Capture the cell that displays the provided text and extract its [X, Y] central coordinate. 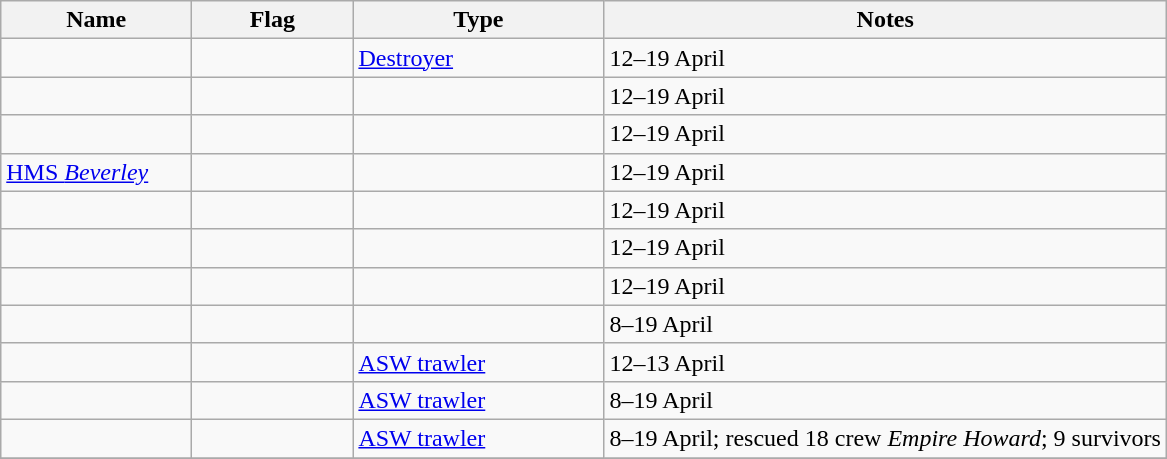
8–19 April; rescued 18 crew Empire Howard; 9 survivors [886, 438]
HMS Beverley [96, 172]
Destroyer [478, 58]
Name [96, 20]
12–13 April [886, 362]
Type [478, 20]
Flag [272, 20]
Notes [886, 20]
